Search for the cell housing the specified text and yield its (x, y) center coordinate. 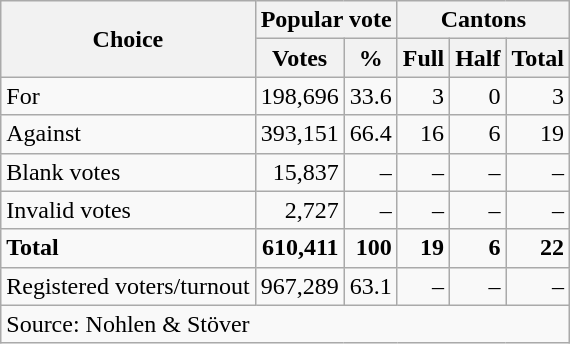
100 (370, 248)
16 (423, 134)
66.4 (370, 134)
63.1 (370, 286)
% (370, 58)
Blank votes (128, 172)
Half (478, 58)
Against (128, 134)
Registered voters/turnout (128, 286)
33.6 (370, 96)
967,289 (300, 286)
Invalid votes (128, 210)
610,411 (300, 248)
Cantons (483, 20)
0 (478, 96)
Source: Nohlen & Stöver (286, 324)
Full (423, 58)
Votes (300, 58)
15,837 (300, 172)
2,727 (300, 210)
Popular vote (326, 20)
22 (538, 248)
393,151 (300, 134)
Choice (128, 39)
For (128, 96)
198,696 (300, 96)
